Find where the given text appears and provide that cell's center as [x, y] coordinate. 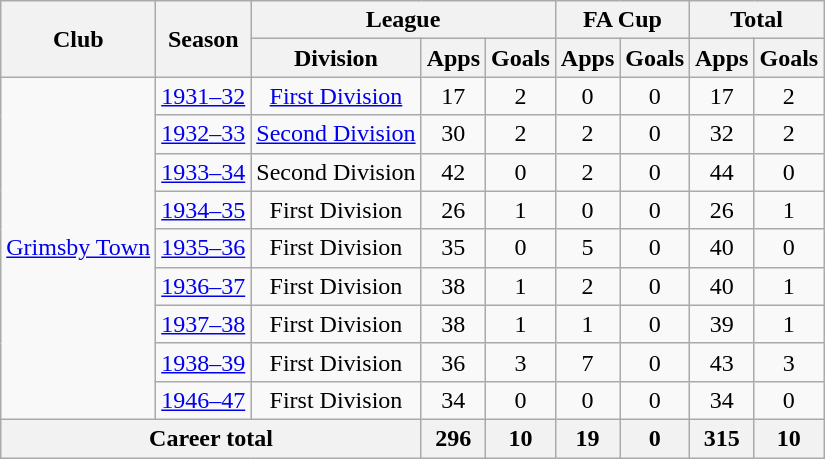
296 [453, 438]
19 [587, 438]
Division [336, 58]
42 [453, 172]
League [404, 20]
7 [587, 362]
36 [453, 362]
43 [722, 362]
39 [722, 324]
Club [78, 39]
Season [204, 39]
30 [453, 134]
1932–33 [204, 134]
FA Cup [622, 20]
315 [722, 438]
1937–38 [204, 324]
32 [722, 134]
1935–36 [204, 248]
Total [757, 20]
Grimsby Town [78, 248]
1946–47 [204, 400]
1934–35 [204, 210]
5 [587, 248]
35 [453, 248]
1936–37 [204, 286]
44 [722, 172]
1933–34 [204, 172]
Career total [211, 438]
1938–39 [204, 362]
1931–32 [204, 96]
